From the cell containing the given text, extract its center point as (X, Y) coordinate. 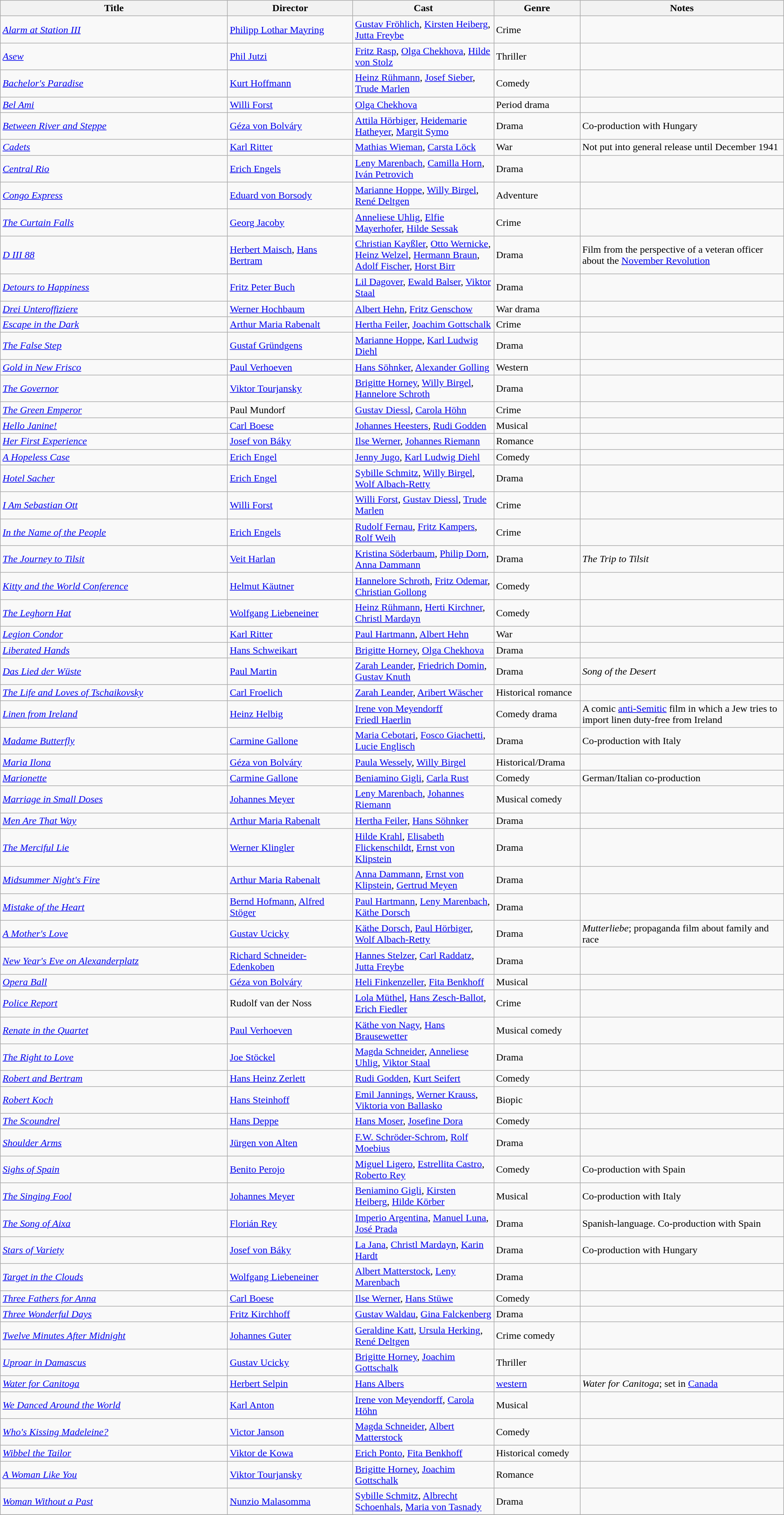
Heinz Helbig (290, 714)
The Leghorn Hat (114, 613)
Ilse Werner, Hans Stüwe (423, 1298)
Historical/Drama (537, 762)
Comedy drama (537, 714)
Between River and Steppe (114, 126)
Gold in New Frisco (114, 367)
Johannes Guter (290, 1335)
Attila Hörbiger, Heidemarie Hatheyer, Margit Symo (423, 126)
Asew (114, 56)
Kurt Hoffmann (290, 84)
Heinz Rühmann, Josef Sieber, Trude Marlen (423, 84)
Cast (423, 8)
Film from the perspective of a veteran officer about the November Revolution (682, 255)
Spanish-language. Co-production with Spain (682, 1223)
Hans Albers (423, 1383)
Period drama (537, 105)
Madame Butterfly (114, 741)
The Governor (114, 389)
The Green Emperor (114, 410)
Notes (682, 8)
Wibbel the Tailor (114, 1453)
Karl Anton (290, 1405)
Men Are That Way (114, 821)
Historical comedy (537, 1453)
A Woman Like You (114, 1475)
Marriage in Small Doses (114, 799)
Hans Moser, Josefine Dora (423, 1121)
Fritz Peter Buch (290, 287)
Hans Deppe (290, 1121)
Hans Schweikart (290, 650)
Hannelore Schroth, Fritz Odemar, Christian Gollong (423, 586)
Johannes Heesters, Rudi Godden (423, 426)
Maria Ilona (114, 762)
Opera Ball (114, 982)
Beniamino Gigli, Carla Rust (423, 778)
Midsummer Night's Fire (114, 880)
Hello Janine! (114, 426)
Herbert Maisch, Hans Bertram (290, 255)
Hotel Sacher (114, 478)
Stars of Variety (114, 1250)
Three Fathers for Anna (114, 1298)
Cadets (114, 147)
Brigitte Horney, Willy Birgel, Hannelore Schroth (423, 389)
Biopic (537, 1100)
Jenny Jugo, Karl Ludwig Diehl (423, 457)
Crime comedy (537, 1335)
Leny Marenbach, Johannes Riemann (423, 799)
Western (537, 367)
Zarah Leander, Friedrich Domin, Gustav Knuth (423, 672)
Albert Hehn, Fritz Genschow (423, 309)
Historical romance (537, 693)
Richard Schneider-Edenkoben (290, 960)
Christian Kayßler, Otto Wernicke, Heinz Welzel, Hermann Braun, Adolf Fischer, Horst Birr (423, 255)
Uproar in Damascus (114, 1362)
Heinz Rühmann, Herti Kirchner, Christl Mardayn (423, 613)
Gustav Fröhlich, Kirsten Heiberg, Jutta Freybe (423, 30)
Maria Cebotari, Fosco Giachetti, Lucie Englisch (423, 741)
Veit Harlan (290, 559)
Paul Hartmann, Leny Marenbach, Käthe Dorsch (423, 907)
The Life and Loves of Tschaikovsky (114, 693)
Detours to Happiness (114, 287)
Central Rio (114, 169)
Victor Janson (290, 1432)
The Song of Aixa (114, 1223)
Käthe Dorsch, Paul Hörbiger, Wolf Albach-Retty (423, 934)
Florián Rey (290, 1223)
Bel Ami (114, 105)
Escape in the Dark (114, 325)
Carl Froelich (290, 693)
Water for Canitoga; set in Canada (682, 1383)
Robert Koch (114, 1100)
Fritz Rasp, Olga Chekhova, Hilde von Stolz (423, 56)
Marianne Hoppe, Karl Ludwig Diehl (423, 346)
Not put into general release until December 1941 (682, 147)
F.W. Schröder-Schrom, Rolf Moebius (423, 1142)
Hertha Feiler, Joachim Gottschalk (423, 325)
Käthe von Nagy, Hans Brausewetter (423, 1030)
Paul Mundorf (290, 410)
The False Step (114, 346)
Hans Söhnker, Alexander Golling (423, 367)
A comic anti-Semitic film in which a Jew tries to import linen duty-free from Ireland (682, 714)
Hertha Feiler, Hans Söhnker (423, 821)
Willi Forst, Gustav Diessl, Trude Marlen (423, 505)
War drama (537, 309)
The Journey to Tilsit (114, 559)
Bachelor's Paradise (114, 84)
Mathias Wieman, Carsta Löck (423, 147)
Jürgen von Alten (290, 1142)
Renate in the Quartet (114, 1030)
Anna Dammann, Ernst von Klipstein, Gertrud Meyen (423, 880)
Hans Steinhoff (290, 1100)
Erich Ponto, Fita Benkhoff (423, 1453)
Beniamino Gigli, Kirsten Heiberg, Hilde Körber (423, 1196)
In the Name of the People (114, 532)
Werner Hochbaum (290, 309)
Imperio Argentina, Manuel Luna, José Prada (423, 1223)
Werner Klingler (290, 847)
Irene von Meyendorff Friedl Haerlin (423, 714)
Genre (537, 8)
Das Lied der Wüste (114, 672)
Alarm at Station III (114, 30)
Linen from Ireland (114, 714)
Police Report (114, 1003)
Liberated Hands (114, 650)
Hans Heinz Zerlett (290, 1079)
Paul Hartmann, Albert Hehn (423, 634)
Sighs of Spain (114, 1170)
Water for Canitoga (114, 1383)
Benito Perojo (290, 1170)
Gustaf Gründgens (290, 346)
D III 88 (114, 255)
Philipp Lothar Mayring (290, 30)
Magda Schneider, Anneliese Uhlig, Viktor Staal (423, 1057)
Helmut Käutner (290, 586)
Emil Jannings, Werner Krauss, Viktoria von Ballasko (423, 1100)
Co-production with Spain (682, 1170)
Anneliese Uhlig, Elfie Mayerhofer, Hilde Sessak (423, 223)
Joe Stöckel (290, 1057)
The Trip to Tilsit (682, 559)
La Jana, Christl Mardayn, Karin Hardt (423, 1250)
Woman Without a Past (114, 1501)
Gustav Waldau, Gina Falckenberg (423, 1314)
Shoulder Arms (114, 1142)
I Am Sebastian Ott (114, 505)
Georg Jacoby (290, 223)
Song of the Desert (682, 672)
Albert Matterstock, Leny Marenbach (423, 1277)
Leny Marenbach, Camilla Horn, Iván Petrovich (423, 169)
German/Italian co-production (682, 778)
Twelve Minutes After Midnight (114, 1335)
Target in the Clouds (114, 1277)
A Mother's Love (114, 934)
Mutterliebe; propaganda film about family and race (682, 934)
Zarah Leander, Aribert Wäscher (423, 693)
Hannes Stelzer, Carl Raddatz, Jutta Freybe (423, 960)
Fritz Kirchhoff (290, 1314)
Rudolf van der Noss (290, 1003)
Congo Express (114, 195)
Title (114, 8)
The Scoundrel (114, 1121)
Geraldine Katt, Ursula Herking, René Deltgen (423, 1335)
Her First Experience (114, 441)
Sybille Schmitz, Willy Birgel, Wolf Albach-Retty (423, 478)
Miguel Ligero, Estrellita Castro, Roberto Rey (423, 1170)
Bernd Hofmann, Alfred Stöger (290, 907)
Herbert Selpin (290, 1383)
The Merciful Lie (114, 847)
Drei Unteroffiziere (114, 309)
Mistake of the Heart (114, 907)
Heli Finkenzeller, Fita Benkhoff (423, 982)
Legion Condor (114, 634)
The Right to Love (114, 1057)
Brigitte Horney, Olga Chekhova (423, 650)
We Danced Around the World (114, 1405)
Hilde Krahl, Elisabeth Flickenschildt, Ernst von Klipstein (423, 847)
Viktor de Kowa (290, 1453)
Irene von Meyendorff, Carola Höhn (423, 1405)
Adventure (537, 195)
Kitty and the World Conference (114, 586)
Sybille Schmitz, Albrecht Schoenhals, Maria von Tasnady (423, 1501)
Rudi Godden, Kurt Seifert (423, 1079)
Who's Kissing Madeleine? (114, 1432)
Ilse Werner, Johannes Riemann (423, 441)
Three Wonderful Days (114, 1314)
Phil Jutzi (290, 56)
Marianne Hoppe, Willy Birgel, René Deltgen (423, 195)
Rudolf Fernau, Fritz Kampers, Rolf Weih (423, 532)
Lola Müthel, Hans Zesch-Ballot, Erich Fiedler (423, 1003)
Gustav Diessl, Carola Höhn (423, 410)
Nunzio Malasomma (290, 1501)
Kristina Söderbaum, Philip Dorn, Anna Dammann (423, 559)
Olga Chekhova (423, 105)
Paula Wessely, Willy Birgel (423, 762)
Robert and Bertram (114, 1079)
New Year's Eve on Alexanderplatz (114, 960)
Magda Schneider, Albert Matterstock (423, 1432)
Director (290, 8)
The Curtain Falls (114, 223)
Lil Dagover, Ewald Balser, Viktor Staal (423, 287)
The Singing Fool (114, 1196)
Eduard von Borsody (290, 195)
Paul Martin (290, 672)
western (537, 1383)
Marionette (114, 778)
A Hopeless Case (114, 457)
